Locate the cell with the specified text and output its [X, Y] center coordinate. 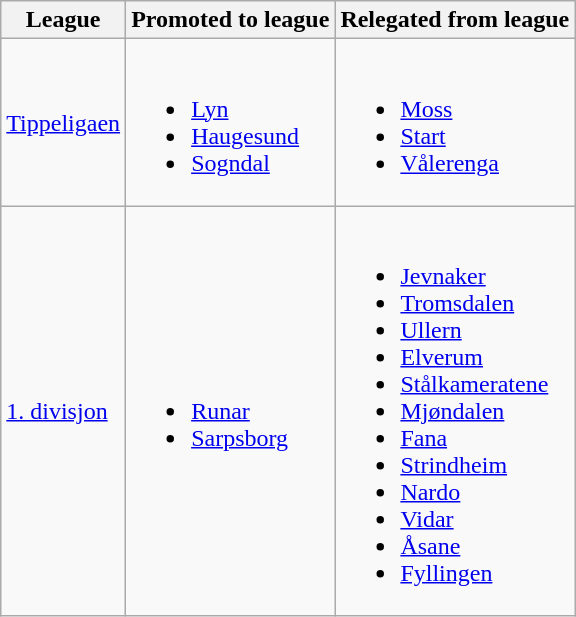
Promoted to league [230, 20]
League [64, 20]
RunarSarpsborg [230, 411]
Tippeligaen [64, 122]
MossStartVålerenga [455, 122]
LynHaugesundSogndal [230, 122]
1. divisjon [64, 411]
Relegated from league [455, 20]
JevnakerTromsdalenUllernElverumStålkamerateneMjøndalenFanaStrindheimNardoVidarÅsaneFyllingen [455, 411]
